Identify which cell holds the provided text, then report its [x, y] central coordinate. 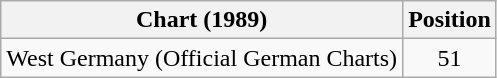
51 [450, 58]
Position [450, 20]
Chart (1989) [202, 20]
West Germany (Official German Charts) [202, 58]
